Detect which cell encompasses the target text, then output its [X, Y] center coordinate. 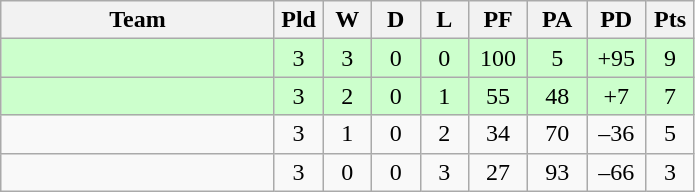
+95 [616, 58]
+7 [616, 96]
PD [616, 20]
100 [498, 58]
Team [138, 20]
48 [558, 96]
PF [498, 20]
–66 [616, 172]
55 [498, 96]
PA [558, 20]
70 [558, 134]
93 [558, 172]
7 [670, 96]
L [444, 20]
W [348, 20]
27 [498, 172]
–36 [616, 134]
9 [670, 58]
34 [498, 134]
Pld [298, 20]
Pts [670, 20]
D [396, 20]
